Scan for the cell matching the given text and deliver its (X, Y) coordinate at center. 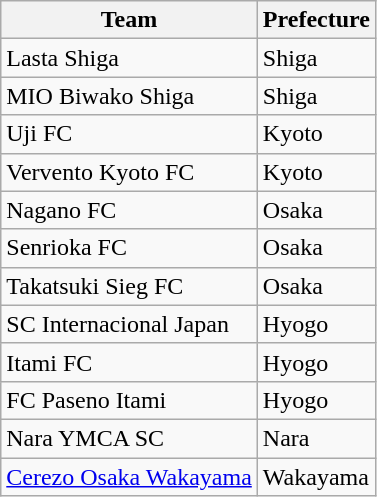
Nara (316, 438)
Nara YMCA SC (130, 438)
Cerezo Osaka Wakayama (130, 477)
Itami FC (130, 362)
Uji FC (130, 134)
Senrioka FC (130, 248)
Takatsuki Sieg FC (130, 286)
Vervento Kyoto FC (130, 172)
MIO Biwako Shiga (130, 96)
Team (130, 20)
FC Paseno Itami (130, 400)
Lasta Shiga (130, 58)
SC Internacional Japan (130, 324)
Nagano FC (130, 210)
Wakayama (316, 477)
Prefecture (316, 20)
